Identify which cell holds the provided text, then report its (x, y) central coordinate. 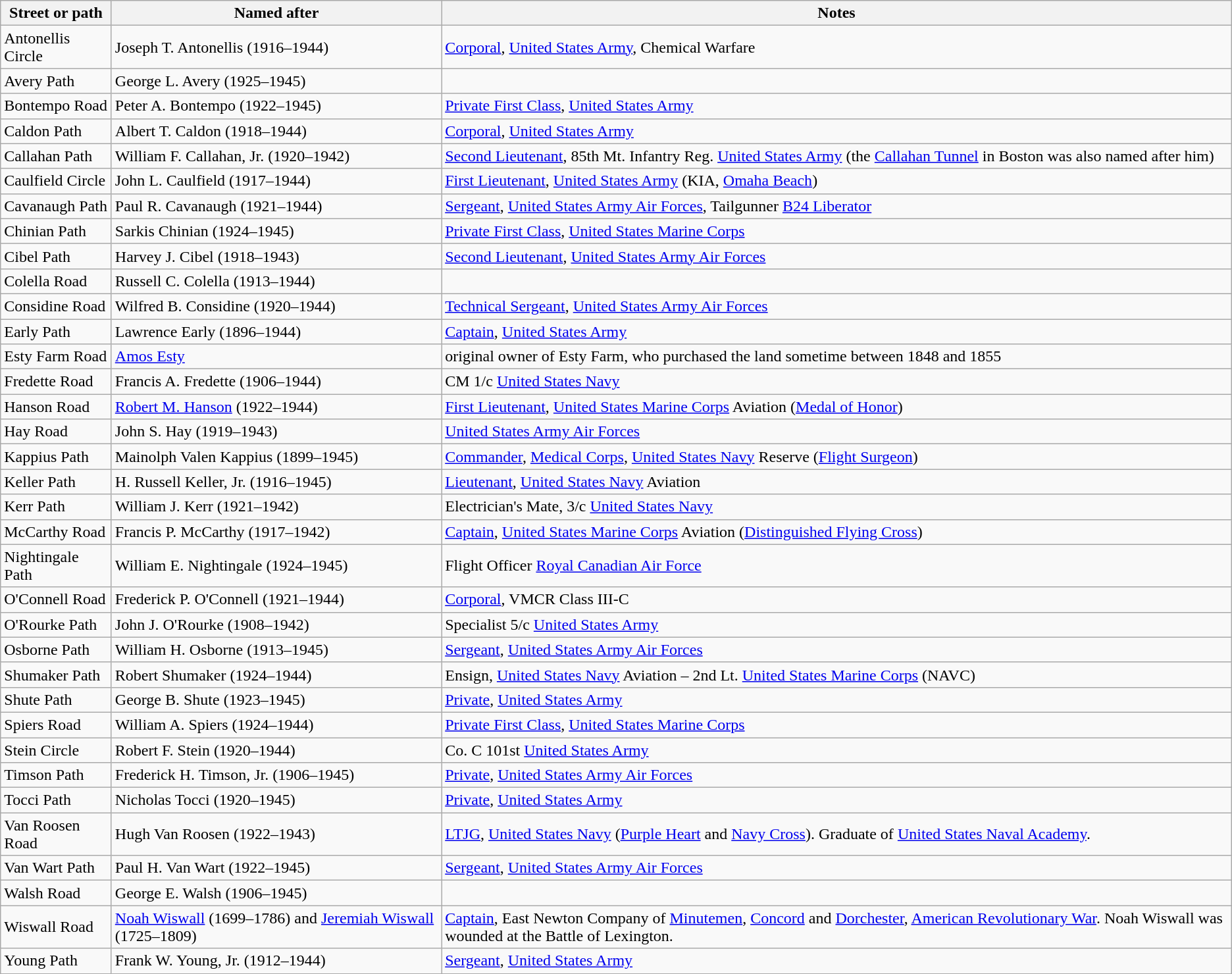
First Lieutenant, United States Marine Corps Aviation (Medal of Honor) (837, 407)
Sergeant, United States Army Air Forces, Tailgunner B24 Liberator (837, 206)
Caulfield Circle (57, 181)
Frederick H. Timson, Jr. (1906–1945) (276, 775)
Shumaker Path (57, 675)
Lieutenant, United States Navy Aviation (837, 482)
O'Connell Road (57, 600)
Harvey J. Cibel (1918–1943) (276, 256)
Esty Farm Road (57, 357)
Specialist 5/c United States Army (837, 625)
William A. Spiers (1924–1944) (276, 725)
Co. C 101st United States Army (837, 750)
O'Rourke Path (57, 625)
Paul R. Cavanaugh (1921–1944) (276, 206)
Sarkis Chinian (1924–1945) (276, 231)
Second Lieutenant, United States Army Air Forces (837, 256)
H. Russell Keller, Jr. (1916–1945) (276, 482)
Street or path (57, 13)
Captain, United States Marine Corps Aviation (Distinguished Flying Cross) (837, 532)
Wiswall Road (57, 927)
Cavanaugh Path (57, 206)
Colella Road (57, 281)
Ensign, United States Navy Aviation – 2nd Lt. United States Marine Corps (NAVC) (837, 675)
Early Path (57, 331)
United States Army Air Forces (837, 432)
Considine Road (57, 306)
Noah Wiswall (1699–1786) and Jeremiah Wiswall (1725–1809) (276, 927)
Robert Shumaker (1924–1944) (276, 675)
Lawrence Early (1896–1944) (276, 331)
Wilfred B. Considine (1920–1944) (276, 306)
original owner of Esty Farm, who purchased the land sometime between 1848 and 1855 (837, 357)
Mainolph Valen Kappius (1899–1945) (276, 457)
Callahan Path (57, 156)
John J. O'Rourke (1908–1942) (276, 625)
Fredette Road (57, 382)
Bontempo Road (57, 106)
Osborne Path (57, 650)
Walsh Road (57, 893)
Corporal, United States Army, Chemical Warfare (837, 47)
Frank W. Young, Jr. (1912–1944) (276, 961)
John S. Hay (1919–1943) (276, 432)
Stein Circle (57, 750)
Private, United States Army Air Forces (837, 775)
Peter A. Bontempo (1922–1945) (276, 106)
Electrician's Mate, 3/c United States Navy (837, 507)
First Lieutenant, United States Army (KIA, Omaha Beach) (837, 181)
Paul H. Van Wart (1922–1945) (276, 868)
Timson Path (57, 775)
William F. Callahan, Jr. (1920–1942) (276, 156)
Private First Class, United States Army (837, 106)
Francis A. Fredette (1906–1944) (276, 382)
Flight Officer Royal Canadian Air Force (837, 566)
McCarthy Road (57, 532)
Hanson Road (57, 407)
Commander, Medical Corps, United States Navy Reserve (Flight Surgeon) (837, 457)
Albert T. Caldon (1918–1944) (276, 131)
LTJG, United States Navy (Purple Heart and Navy Cross). Graduate of United States Naval Academy. (837, 834)
Keller Path (57, 482)
Hugh Van Roosen (1922–1943) (276, 834)
Second Lieutenant, 85th Mt. Infantry Reg. United States Army (the Callahan Tunnel in Boston was also named after him) (837, 156)
Hay Road (57, 432)
Van Roosen Road (57, 834)
Captain, East Newton Company of Minutemen, Concord and Dorchester, American Revolutionary War. Noah Wiswall was wounded at the Battle of Lexington. (837, 927)
William H. Osborne (1913–1945) (276, 650)
Spiers Road (57, 725)
Cibel Path (57, 256)
CM 1/c United States Navy (837, 382)
Robert M. Hanson (1922–1944) (276, 407)
Avery Path (57, 81)
Amos Esty (276, 357)
Frederick P. O'Connell (1921–1944) (276, 600)
John L. Caulfield (1917–1944) (276, 181)
Nicholas Tocci (1920–1945) (276, 800)
Technical Sergeant, United States Army Air Forces (837, 306)
Francis P. McCarthy (1917–1942) (276, 532)
Russell C. Colella (1913–1944) (276, 281)
William E. Nightingale (1924–1945) (276, 566)
Chinian Path (57, 231)
Caldon Path (57, 131)
George B. Shute (1923–1945) (276, 700)
Nightingale Path (57, 566)
Kerr Path (57, 507)
William J. Kerr (1921–1942) (276, 507)
George L. Avery (1925–1945) (276, 81)
Kappius Path (57, 457)
Van Wart Path (57, 868)
Joseph T. Antonellis (1916–1944) (276, 47)
Sergeant, United States Army (837, 961)
Antonellis Circle (57, 47)
Young Path (57, 961)
Shute Path (57, 700)
Robert F. Stein (1920–1944) (276, 750)
Captain, United States Army (837, 331)
Corporal, VMCR Class III-C (837, 600)
George E. Walsh (1906–1945) (276, 893)
Tocci Path (57, 800)
Notes (837, 13)
Corporal, United States Army (837, 131)
Named after (276, 13)
